From the cell containing the given text, extract its center point as [X, Y] coordinate. 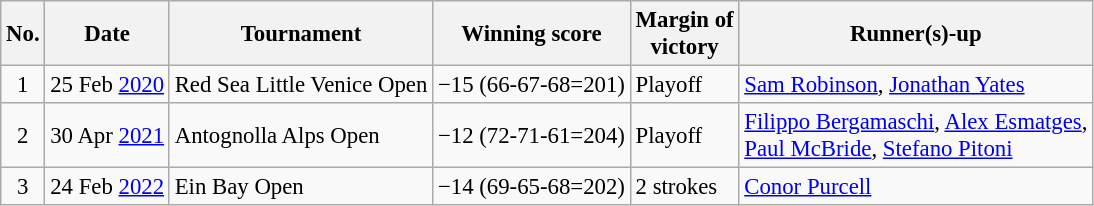
30 Apr 2021 [107, 136]
Conor Purcell [916, 187]
Winning score [532, 34]
Tournament [300, 34]
3 [23, 187]
Margin ofvictory [684, 34]
1 [23, 85]
2 strokes [684, 187]
Runner(s)-up [916, 34]
25 Feb 2020 [107, 85]
Red Sea Little Venice Open [300, 85]
−15 (66-67-68=201) [532, 85]
−12 (72-71-61=204) [532, 136]
Filippo Bergamaschi, Alex Esmatges, Paul McBride, Stefano Pitoni [916, 136]
Ein Bay Open [300, 187]
Antognolla Alps Open [300, 136]
Sam Robinson, Jonathan Yates [916, 85]
No. [23, 34]
24 Feb 2022 [107, 187]
Date [107, 34]
−14 (69-65-68=202) [532, 187]
2 [23, 136]
